Capture the cell that displays the provided text and extract its (X, Y) central coordinate. 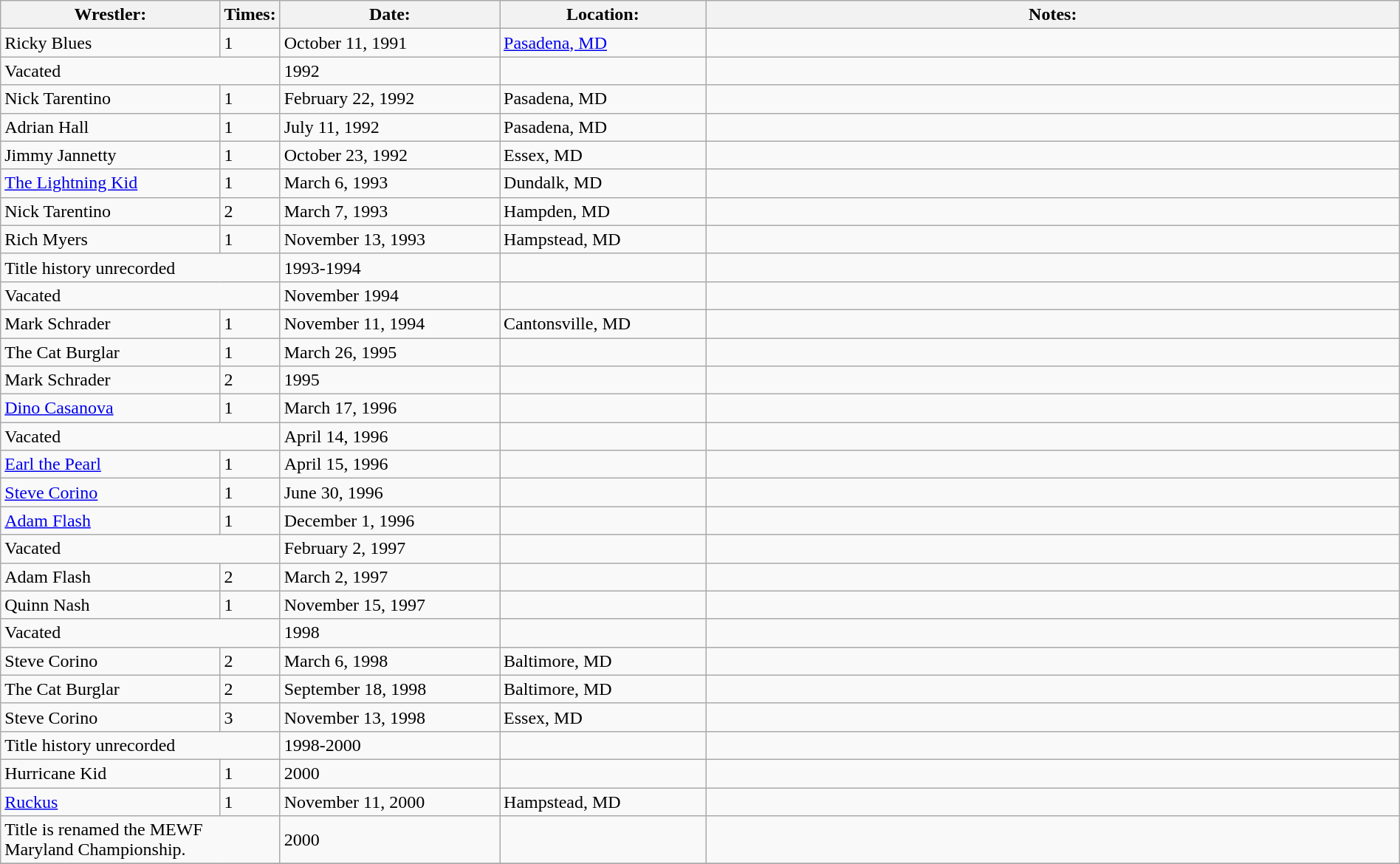
June 30, 1996 (390, 493)
Earl the Pearl (111, 464)
Adrian Hall (111, 127)
Notes: (1053, 15)
March 6, 1998 (390, 661)
Title is renamed the MEWF Maryland Championship. (140, 840)
Ruckus (111, 801)
Rich Myers (111, 239)
1995 (390, 380)
November 11, 2000 (390, 801)
April 14, 1996 (390, 436)
Hampden, MD (603, 211)
March 6, 1993 (390, 183)
Jimmy Jannetty (111, 155)
1993-1994 (390, 267)
The Lightning Kid (111, 183)
October 11, 1991 (390, 43)
1998 (390, 633)
February 22, 1992 (390, 99)
December 1, 1996 (390, 521)
November 11, 1994 (390, 323)
Wrestler: (111, 15)
April 15, 1996 (390, 464)
Hurricane Kid (111, 773)
March 2, 1997 (390, 577)
November 1994 (390, 295)
Location: (603, 15)
March 17, 1996 (390, 408)
March 26, 1995 (390, 352)
3 (250, 717)
Cantonsville, MD (603, 323)
Quinn Nash (111, 605)
Dino Casanova (111, 408)
November 13, 1998 (390, 717)
November 15, 1997 (390, 605)
March 7, 1993 (390, 211)
October 23, 1992 (390, 155)
1992 (390, 71)
July 11, 1992 (390, 127)
Ricky Blues (111, 43)
February 2, 1997 (390, 549)
Dundalk, MD (603, 183)
September 18, 1998 (390, 689)
Times: (250, 15)
Date: (390, 15)
November 13, 1993 (390, 239)
1998-2000 (390, 745)
